Search for the cell housing the specified text and yield its (x, y) center coordinate. 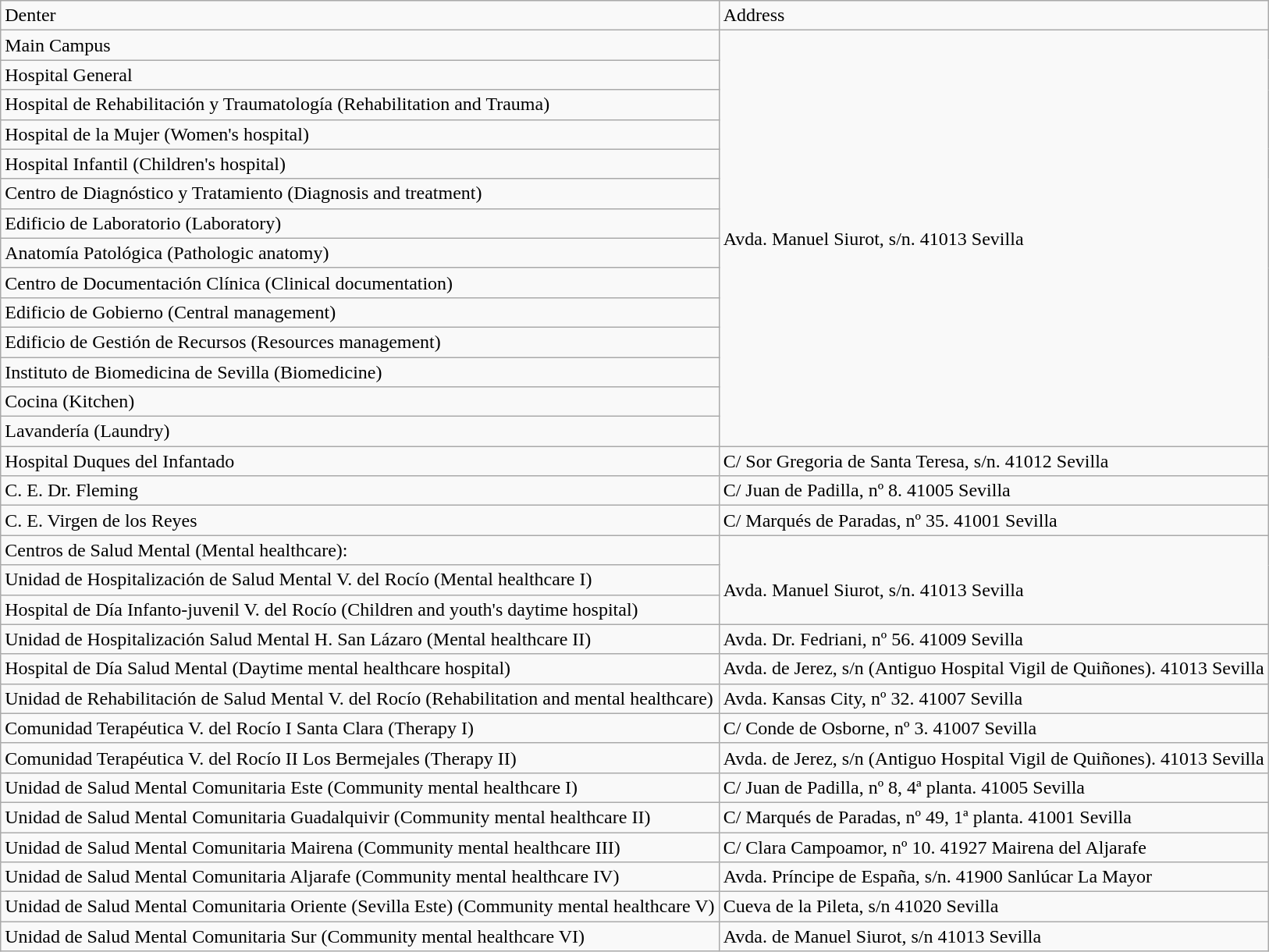
Unidad de Rehabilitación de Salud Mental V. del Rocío (Rehabilitation and mental healthcare) (360, 698)
Address (994, 16)
Denter (360, 16)
Cocina (Kitchen) (360, 402)
Avda. Dr. Fedriani, nº 56. 41009 Sevilla (994, 639)
C/ Marqués de Paradas, nº 35. 41001 Sevilla (994, 520)
Lavandería (Laundry) (360, 432)
C/ Juan de Padilla, nº 8, 4ª planta. 41005 Sevilla (994, 787)
Hospital General (360, 75)
Edificio de Gestión de Recursos (Resources management) (360, 342)
Unidad de Hospitalización de Salud Mental V. del Rocío (Mental healthcare I) (360, 580)
Edificio de Gobierno (Central management) (360, 312)
Instituto de Biomedicina de Sevilla (Biomedicine) (360, 372)
Centro de Documentación Clínica (Clinical documentation) (360, 282)
C/ Sor Gregoria de Santa Teresa, s/n. 41012 Sevilla (994, 461)
Hospital Infantil (Children's hospital) (360, 164)
Comunidad Terapéutica V. del Rocío II Los Bermejales (Therapy II) (360, 758)
Hospital Duques del Infantado (360, 461)
Centros de Salud Mental (Mental healthcare): (360, 550)
Unidad de Salud Mental Comunitaria Sur (Community mental healthcare VI) (360, 936)
Avda. de Manuel Siurot, s/n 41013 Sevilla (994, 936)
Unidad de Salud Mental Comunitaria Mairena (Community mental healthcare III) (360, 847)
Unidad de Hospitalización Salud Mental H. San Lázaro (Mental healthcare II) (360, 639)
Unidad de Salud Mental Comunitaria Guadalquivir (Community mental healthcare II) (360, 817)
Avda. Kansas City, nº 32. 41007 Sevilla (994, 698)
Unidad de Salud Mental Comunitaria Aljarafe (Community mental healthcare IV) (360, 877)
Comunidad Terapéutica V. del Rocío I Santa Clara (Therapy I) (360, 728)
Cueva de la Pileta, s/n 41020 Sevilla (994, 907)
Centro de Diagnóstico y Tratamiento (Diagnosis and treatment) (360, 194)
Unidad de Salud Mental Comunitaria Oriente (Sevilla Este) (Community mental healthcare V) (360, 907)
Main Campus (360, 45)
C. E. Dr. Fleming (360, 491)
Anatomía Patológica (Pathologic anatomy) (360, 253)
C/ Conde de Osborne, nº 3. 41007 Sevilla (994, 728)
Hospital de Rehabilitación y Traumatología (Rehabilitation and Trauma) (360, 105)
C. E. Virgen de los Reyes (360, 520)
C/ Marqués de Paradas, nº 49, 1ª planta. 41001 Sevilla (994, 817)
Unidad de Salud Mental Comunitaria Este (Community mental healthcare I) (360, 787)
Hospital de Día Salud Mental (Daytime mental healthcare hospital) (360, 669)
Hospital de Día Infanto-juvenil V. del Rocío (Children and youth's daytime hospital) (360, 609)
C/ Clara Campoamor, nº 10. 41927 Mairena del Aljarafe (994, 847)
Edificio de Laboratorio (Laboratory) (360, 223)
Hospital de la Mujer (Women's hospital) (360, 134)
C/ Juan de Padilla, nº 8. 41005 Sevilla (994, 491)
Avda. Príncipe de España, s/n. 41900 Sanlúcar La Mayor (994, 877)
